Provide the [x, y] coordinate of the cell's center where the given text is located.  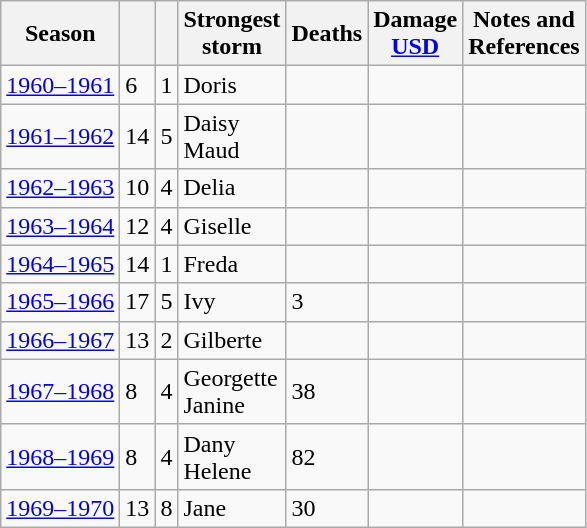
2 [166, 340]
1962–1963 [60, 188]
DamageUSD [416, 34]
Jane [232, 508]
38 [327, 392]
Giselle [232, 226]
Gilberte [232, 340]
Ivy [232, 302]
17 [138, 302]
1967–1968 [60, 392]
Strongeststorm [232, 34]
82 [327, 456]
1969–1970 [60, 508]
1966–1967 [60, 340]
Freda [232, 264]
30 [327, 508]
Season [60, 34]
3 [327, 302]
DaisyMaud [232, 136]
Deaths [327, 34]
1961–1962 [60, 136]
1960–1961 [60, 85]
Georgette Janine [232, 392]
10 [138, 188]
1964–1965 [60, 264]
Dany Helene [232, 456]
Notes andReferences [524, 34]
6 [138, 85]
1965–1966 [60, 302]
Delia [232, 188]
Doris [232, 85]
1963–1964 [60, 226]
12 [138, 226]
1968–1969 [60, 456]
